Locate the cell with the specified text and output its (x, y) center coordinate. 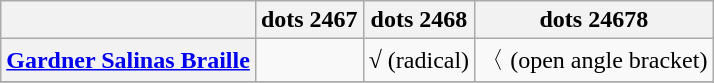
dots 24678 (594, 20)
dots 2468 (419, 20)
√ (radical) (419, 60)
dots 2467 (309, 20)
〈 (open angle bracket) (594, 60)
Gardner Salinas Braille (128, 60)
